Locate the cell with the specified text and output its (x, y) center coordinate. 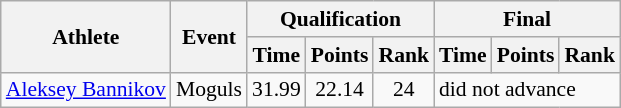
Final (527, 19)
did not advance (527, 90)
Moguls (209, 90)
24 (404, 90)
Event (209, 36)
22.14 (340, 90)
Athlete (86, 36)
Qualification (340, 19)
31.99 (276, 90)
Aleksey Bannikov (86, 90)
